For the text-containing cell, return its midpoint in [X, Y] coordinate format. 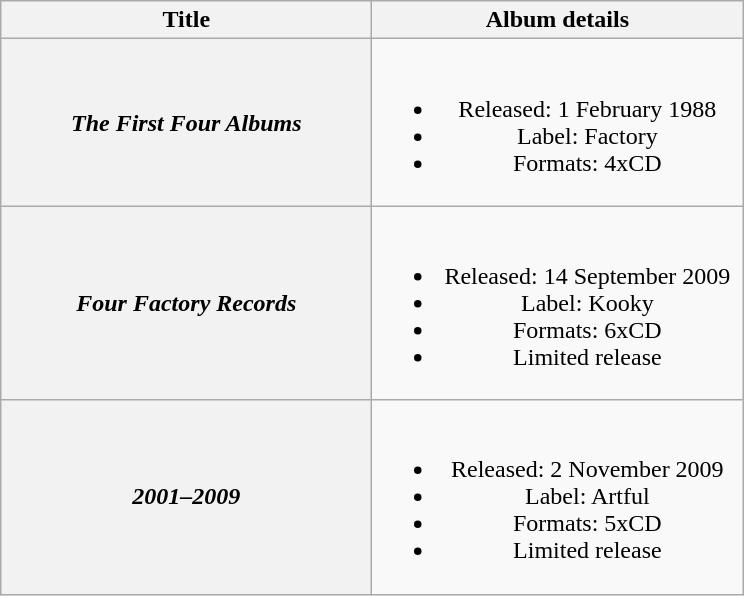
Title [186, 20]
The First Four Albums [186, 122]
Album details [558, 20]
2001–2009 [186, 497]
Released: 2 November 2009Label: ArtfulFormats: 5xCDLimited release [558, 497]
Released: 14 September 2009Label: KookyFormats: 6xCDLimited release [558, 303]
Four Factory Records [186, 303]
Released: 1 February 1988Label: FactoryFormats: 4xCD [558, 122]
